Locate the cell with the specified text and output its (x, y) center coordinate. 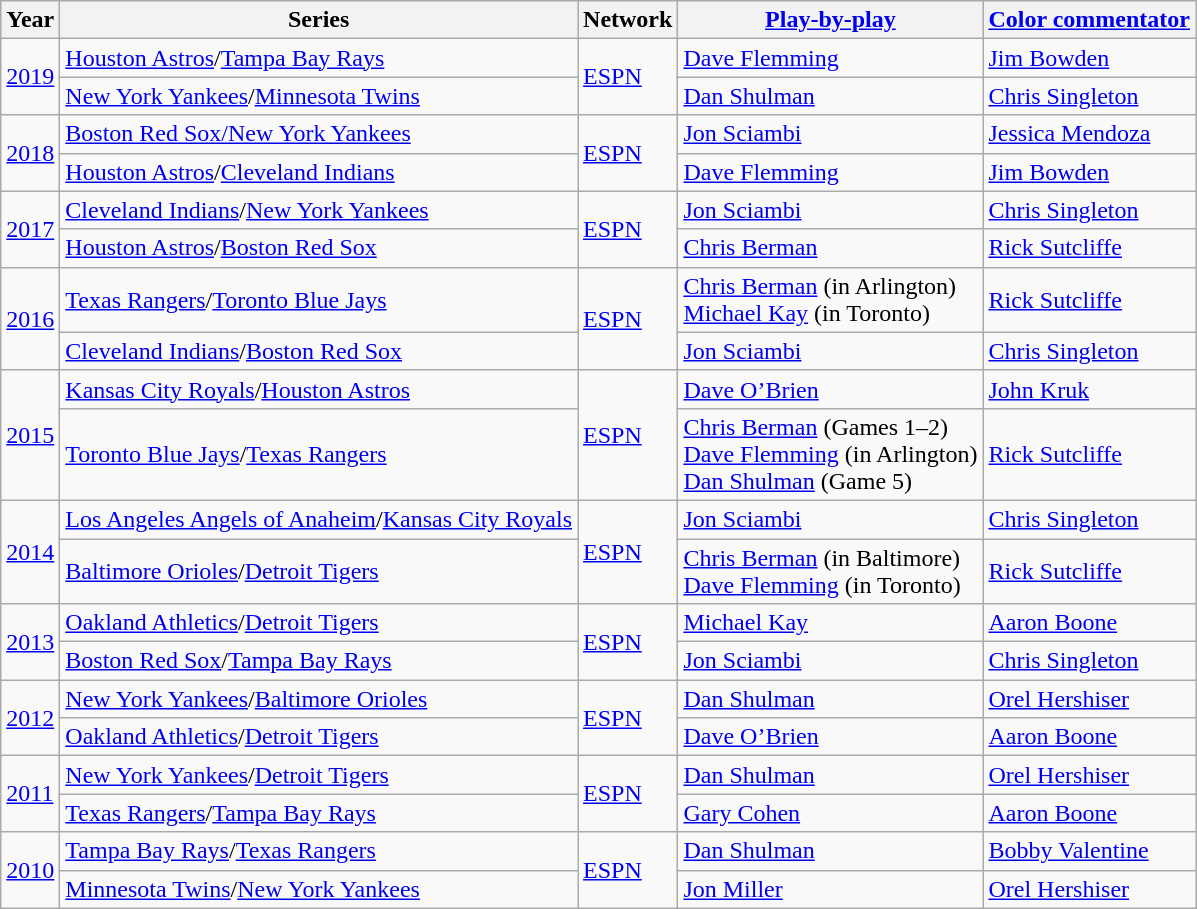
New York Yankees/Baltimore Orioles (319, 699)
Gary Cohen (830, 813)
Chris Berman (Games 1–2)Dave Flemming (in Arlington)Dan Shulman (Game 5) (830, 454)
Boston Red Sox/Tampa Bay Rays (319, 661)
Jessica Mendoza (1090, 134)
2018 (30, 153)
Texas Rangers/Toronto Blue Jays (319, 300)
Network (628, 20)
Houston Astros/Boston Red Sox (319, 248)
2013 (30, 642)
Jon Miller (830, 889)
Play-by-play (830, 20)
Houston Astros/Tampa Bay Rays (319, 58)
Texas Rangers/Tampa Bay Rays (319, 813)
2019 (30, 77)
Cleveland Indians/Boston Red Sox (319, 351)
2012 (30, 718)
Houston Astros/Cleveland Indians (319, 172)
2016 (30, 318)
Tampa Bay Rays/Texas Rangers (319, 851)
Minnesota Twins/New York Yankees (319, 889)
New York Yankees/Detroit Tigers (319, 775)
2010 (30, 870)
2014 (30, 552)
John Kruk (1090, 389)
Series (319, 20)
Year (30, 20)
Toronto Blue Jays/Texas Rangers (319, 454)
Los Angeles Angels of Anaheim/Kansas City Royals (319, 519)
2017 (30, 229)
Kansas City Royals/Houston Astros (319, 389)
Chris Berman (830, 248)
New York Yankees/Minnesota Twins (319, 96)
Color commentator (1090, 20)
2011 (30, 794)
Michael Kay (830, 623)
Cleveland Indians/New York Yankees (319, 210)
Boston Red Sox/New York Yankees (319, 134)
2015 (30, 435)
Chris Berman (in Arlington)Michael Kay (in Toronto) (830, 300)
Bobby Valentine (1090, 851)
Baltimore Orioles/Detroit Tigers (319, 570)
Chris Berman (in Baltimore)Dave Flemming (in Toronto) (830, 570)
